Determine the (X, Y) coordinate at the center of the cell enclosing the given text.  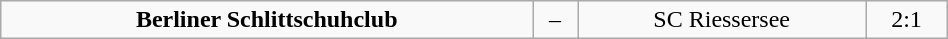
2:1 (906, 20)
Berliner Schlittschuhclub (267, 20)
– (556, 20)
SC Riessersee (722, 20)
